Detect which cell encompasses the target text, then output its (x, y) center coordinate. 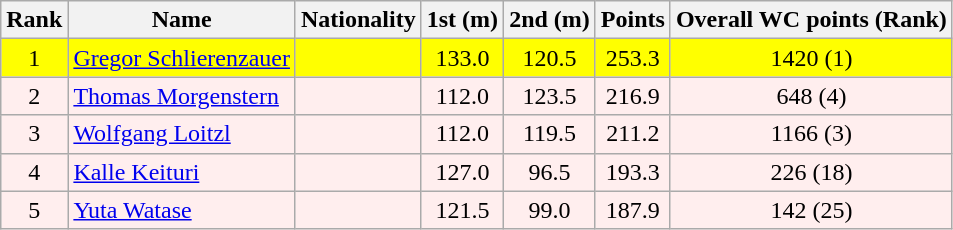
2 (34, 96)
121.5 (462, 210)
Gregor Schlierenzauer (182, 58)
Rank (34, 20)
Wolfgang Loitzl (182, 134)
Kalle Keituri (182, 172)
96.5 (550, 172)
1420 (1) (811, 58)
Thomas Morgenstern (182, 96)
4 (34, 172)
120.5 (550, 58)
253.3 (632, 58)
Overall WC points (Rank) (811, 20)
2nd (m) (550, 20)
648 (4) (811, 96)
226 (18) (811, 172)
193.3 (632, 172)
1166 (3) (811, 134)
211.2 (632, 134)
3 (34, 134)
127.0 (462, 172)
Nationality (358, 20)
Points (632, 20)
123.5 (550, 96)
119.5 (550, 134)
187.9 (632, 210)
Yuta Watase (182, 210)
133.0 (462, 58)
1 (34, 58)
1st (m) (462, 20)
Name (182, 20)
5 (34, 210)
216.9 (632, 96)
142 (25) (811, 210)
99.0 (550, 210)
